Find where the given text appears and provide that cell's center as [X, Y] coordinate. 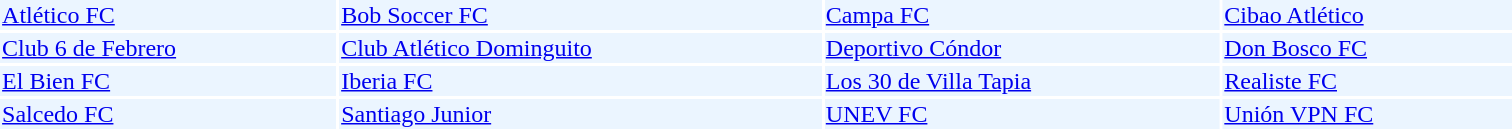
Club 6 de Febrero [169, 48]
Don Bosco FC [1368, 48]
Santiago Junior [581, 114]
Campa FC [1022, 15]
Club Atlético Dominguito [581, 48]
Bob Soccer FC [581, 15]
Salcedo FC [169, 114]
Iberia FC [581, 81]
Atlético FC [169, 15]
El Bien FC [169, 81]
Los 30 de Villa Tapia [1022, 81]
UNEV FC [1022, 114]
Deportivo Cóndor [1022, 48]
Unión VPN FC [1368, 114]
Cibao Atlético [1368, 15]
Realiste FC [1368, 81]
